From the cell containing the given text, extract its center point as (x, y) coordinate. 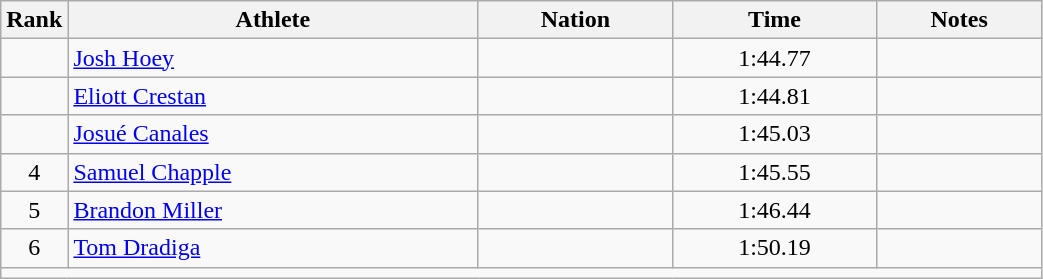
Time (774, 20)
1:46.44 (774, 210)
Josh Hoey (273, 58)
1:44.77 (774, 58)
Rank (34, 20)
6 (34, 248)
Eliott Crestan (273, 96)
Tom Dradiga (273, 248)
1:45.03 (774, 134)
4 (34, 172)
1:44.81 (774, 96)
1:45.55 (774, 172)
Josué Canales (273, 134)
Brandon Miller (273, 210)
Athlete (273, 20)
Notes (959, 20)
5 (34, 210)
1:50.19 (774, 248)
Samuel Chapple (273, 172)
Nation (576, 20)
